Output the [x, y] coordinate of the center of the cell containing the given text.  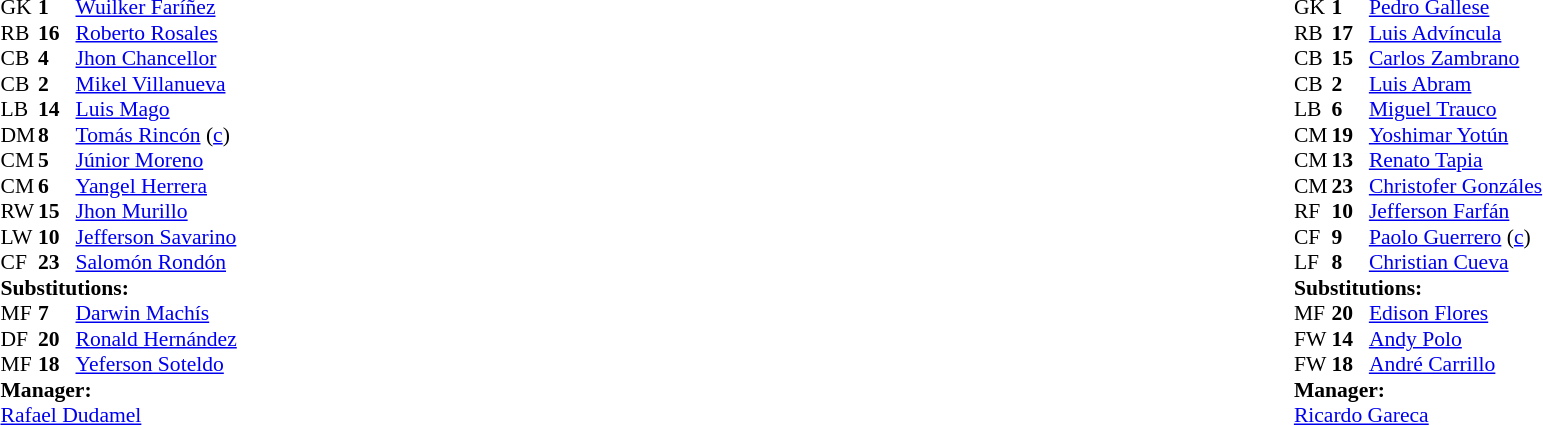
4 [57, 59]
Christofer Gonzáles [1456, 186]
5 [57, 161]
17 [1350, 33]
DF [19, 339]
16 [57, 33]
Jefferson Savarino [156, 237]
Salomón Rondón [156, 263]
Carlos Zambrano [1456, 59]
Jhon Chancellor [156, 59]
Renato Tapia [1456, 161]
RF [1313, 211]
RW [19, 211]
Andy Polo [1456, 339]
Luis Advíncula [1456, 33]
Paolo Guerrero (c) [1456, 237]
LF [1313, 263]
Yoshimar Yotún [1456, 135]
Yeferson Soteldo [156, 365]
Jhon Murillo [156, 211]
Darwin Machís [156, 313]
Yangel Herrera [156, 186]
Luis Mago [156, 109]
DM [19, 135]
7 [57, 313]
Luis Abram [1456, 84]
Tomás Rincón (c) [156, 135]
Júnior Moreno [156, 161]
LW [19, 237]
Ronald Hernández [156, 339]
Roberto Rosales [156, 33]
19 [1350, 135]
Mikel Villanueva [156, 84]
André Carrillo [1456, 365]
Edison Flores [1456, 313]
9 [1350, 237]
Jefferson Farfán [1456, 211]
Christian Cueva [1456, 263]
13 [1350, 161]
Miguel Trauco [1456, 109]
